Search for the cell housing the specified text and yield its (x, y) center coordinate. 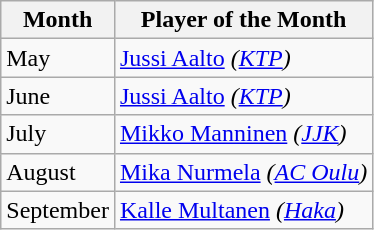
Month (58, 20)
July (58, 134)
Mika Nurmela (AC Oulu) (243, 172)
September (58, 210)
August (58, 172)
May (58, 58)
Player of the Month (243, 20)
Kalle Multanen (Haka) (243, 210)
June (58, 96)
Mikko Manninen (JJK) (243, 134)
